Extract the (x, y) coordinate from the center of the cell holding the provided text.  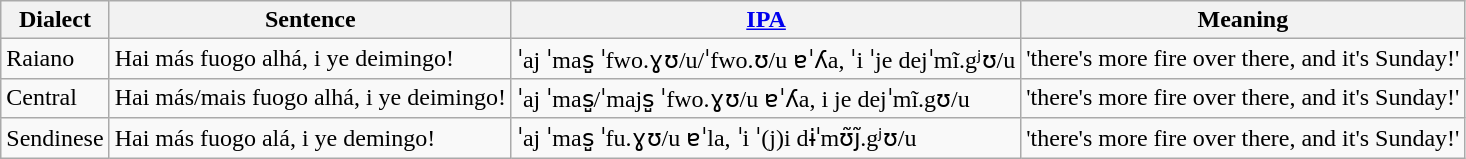
ˈaj ˈmas̺/ˈmajs̺ ˈfwo.ɣʊ/u ɐˈʎa, i je dejˈmĩ.gʊ/u (766, 98)
Hai más fuogo alá, i ye demingo! (310, 138)
IPA (766, 20)
Sendinese (55, 138)
Sentence (310, 20)
ˈaj ˈmas̺ ˈfwo.ɣʊ/u/ˈfwo.ʊ/u ɐˈʎa, ˈi ˈje dejˈmĩ.gʲʊ/u (766, 59)
Hai más fuogo alhá, i ye deimingo! (310, 59)
ˈaj ˈmas̺ ˈfu.ɣʊ/u ɐˈla, ˈi ˈ(j)i dɨˈmʊ̃j̃.gʲʊ/u (766, 138)
Raiano (55, 59)
Meaning (1243, 20)
Central (55, 98)
Hai más/mais fuogo alhá, i ye deimingo! (310, 98)
Dialect (55, 20)
